Pinpoint the cell where the given text exists, returning its [X, Y] midpoint coordinate. 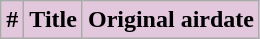
Title [54, 20]
Original airdate [170, 20]
# [12, 20]
